Scan for the cell matching the given text and deliver its [x, y] coordinate at center. 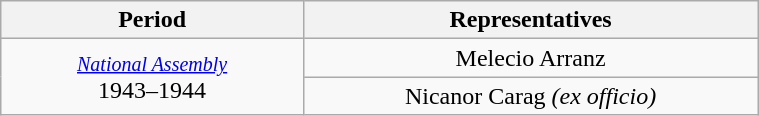
National Assembly1943–1944 [152, 77]
Representatives [530, 20]
Period [152, 20]
Melecio Arranz [530, 58]
Nicanor Carag (ex officio) [530, 96]
